Locate the cell with the specified text and output its (X, Y) center coordinate. 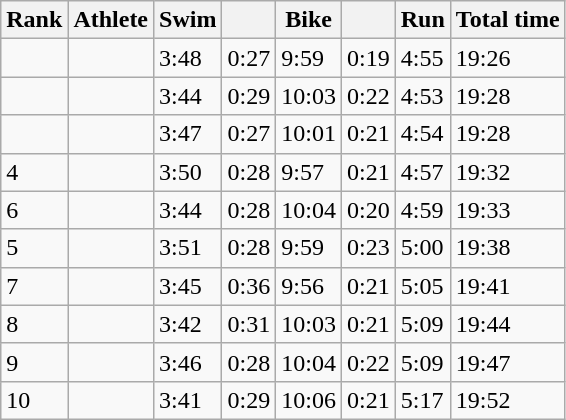
4:53 (422, 96)
Total time (508, 20)
4:54 (422, 134)
5 (34, 248)
19:32 (508, 172)
9 (34, 362)
Rank (34, 20)
19:38 (508, 248)
10:06 (309, 400)
3:51 (188, 248)
5:17 (422, 400)
Swim (188, 20)
19:47 (508, 362)
Athlete (111, 20)
10 (34, 400)
0:36 (249, 286)
3:41 (188, 400)
3:45 (188, 286)
3:48 (188, 58)
5:00 (422, 248)
7 (34, 286)
19:41 (508, 286)
4:55 (422, 58)
6 (34, 210)
9:56 (309, 286)
19:52 (508, 400)
0:31 (249, 324)
3:42 (188, 324)
4:57 (422, 172)
0:20 (368, 210)
4:59 (422, 210)
10:01 (309, 134)
0:19 (368, 58)
3:46 (188, 362)
8 (34, 324)
4 (34, 172)
Run (422, 20)
19:44 (508, 324)
Bike (309, 20)
0:23 (368, 248)
19:33 (508, 210)
9:57 (309, 172)
3:47 (188, 134)
3:50 (188, 172)
19:26 (508, 58)
5:05 (422, 286)
